From the cell containing the given text, extract its center point as (x, y) coordinate. 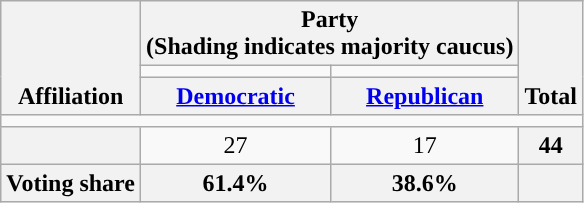
27 (236, 145)
Republican (425, 96)
Total (551, 58)
17 (425, 145)
Affiliation (71, 58)
38.6% (425, 183)
Democratic (236, 96)
44 (551, 145)
61.4% (236, 183)
Party (Shading indicates majority caucus) (330, 34)
Voting share (71, 183)
